Return the [X, Y] coordinate for the center point of the cell that contains the specified text.  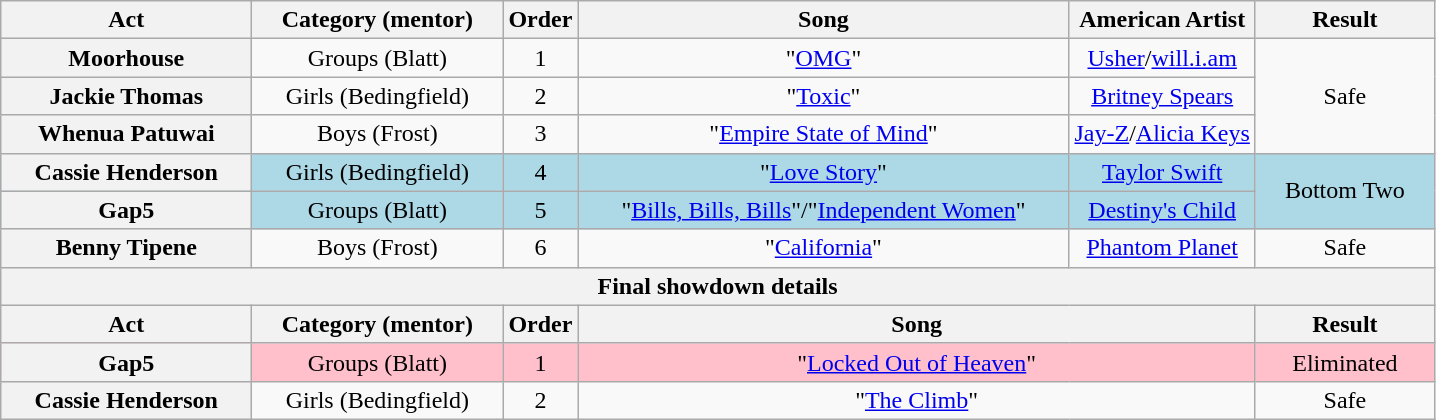
American Artist [1162, 20]
Bottom Two [1344, 191]
6 [540, 248]
"OMG" [824, 58]
"California" [824, 248]
"Toxic" [824, 96]
Taylor Swift [1162, 172]
"Empire State of Mind" [824, 134]
4 [540, 172]
Jay-Z/Alicia Keys [1162, 134]
Final showdown details [718, 286]
"The Climb" [916, 400]
Britney Spears [1162, 96]
Whenua Patuwai [126, 134]
Moorhouse [126, 58]
3 [540, 134]
Usher/will.i.am [1162, 58]
5 [540, 210]
"Bills, Bills, Bills"/"Independent Women" [824, 210]
Phantom Planet [1162, 248]
"Love Story" [824, 172]
Benny Tipene [126, 248]
Destiny's Child [1162, 210]
Jackie Thomas [126, 96]
Eliminated [1344, 362]
"Locked Out of Heaven" [916, 362]
